From the cell containing the given text, extract its center point as [X, Y] coordinate. 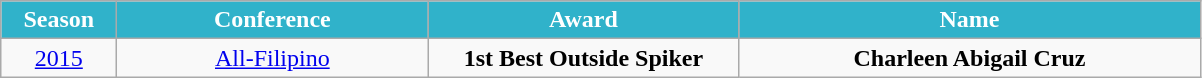
1st Best Outside Spiker [584, 58]
Season [59, 20]
Charleen Abigail Cruz [970, 58]
Name [970, 20]
Award [584, 20]
2015 [59, 58]
All-Filipino [272, 58]
Conference [272, 20]
